Pinpoint the cell where the given text exists, returning its [x, y] midpoint coordinate. 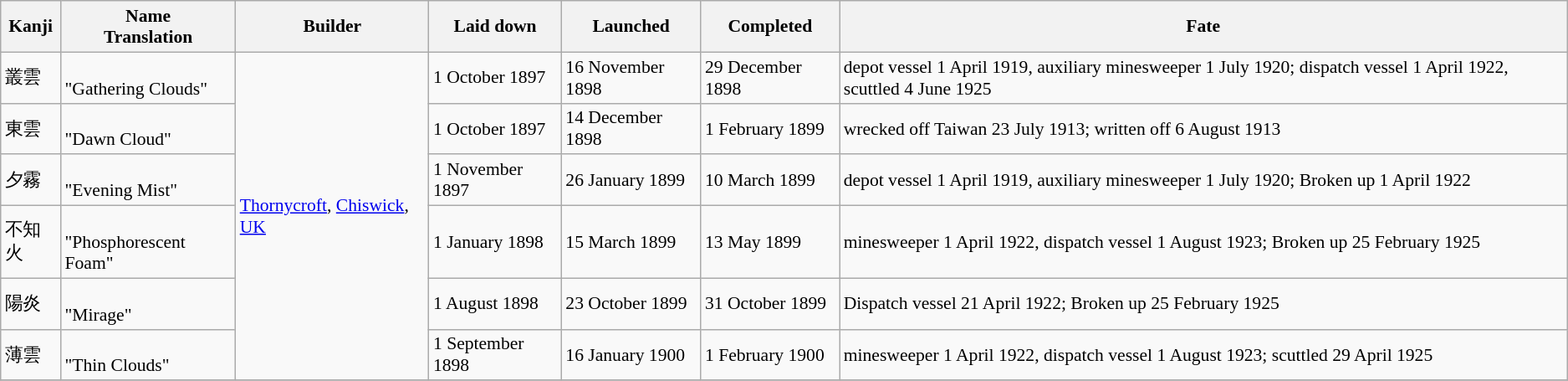
depot vessel 1 April 1919, auxiliary minesweeper 1 July 1920; Broken up 1 April 1922 [1203, 181]
Dispatch vessel 21 April 1922; Broken up 25 February 1925 [1203, 303]
depot vessel 1 April 1919, auxiliary minesweeper 1 July 1920; dispatch vessel 1 April 1922, scuttled 4 June 1925 [1203, 77]
Launched [631, 27]
Builder [333, 27]
minesweeper 1 April 1922, dispatch vessel 1 August 1923; scuttled 29 April 1925 [1203, 355]
29 December 1898 [770, 77]
minesweeper 1 April 1922, dispatch vessel 1 August 1923; Broken up 25 February 1925 [1203, 243]
15 March 1899 [631, 243]
10 March 1899 [770, 181]
16 November 1898 [631, 77]
"Phosphorescent Foam" [147, 243]
1 January 1898 [495, 243]
1 February 1900 [770, 355]
14 December 1898 [631, 129]
叢雲 [31, 77]
1 August 1898 [495, 303]
Thornycroft, Chiswick, UK [333, 216]
Kanji [31, 27]
wrecked off Taiwan 23 July 1913; written off 6 August 1913 [1203, 129]
31 October 1899 [770, 303]
23 October 1899 [631, 303]
Fate [1203, 27]
薄雲 [31, 355]
1 September 1898 [495, 355]
"Thin Clouds" [147, 355]
13 May 1899 [770, 243]
"Gathering Clouds" [147, 77]
NameTranslation [147, 27]
"Dawn Cloud" [147, 129]
"Mirage" [147, 303]
1 February 1899 [770, 129]
不知火 [31, 243]
Laid down [495, 27]
夕霧 [31, 181]
陽炎 [31, 303]
16 January 1900 [631, 355]
26 January 1899 [631, 181]
1 November 1897 [495, 181]
"Evening Mist" [147, 181]
Completed [770, 27]
東雲 [31, 129]
